Provide the [X, Y] coordinate of the cell's center where the given text is located.  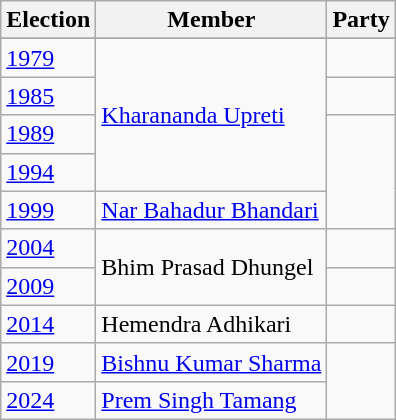
1979 [48, 58]
Kharananda Upreti [212, 115]
1985 [48, 96]
Hemendra Adhikari [212, 324]
Nar Bahadur Bhandari [212, 210]
2019 [48, 362]
2004 [48, 248]
Bhim Prasad Dhungel [212, 267]
Party [361, 20]
2024 [48, 400]
Bishnu Kumar Sharma [212, 362]
2014 [48, 324]
1989 [48, 134]
2009 [48, 286]
1999 [48, 210]
Prem Singh Tamang [212, 400]
1994 [48, 172]
Election [48, 20]
Member [212, 20]
